Detect which cell encompasses the target text, then output its (X, Y) center coordinate. 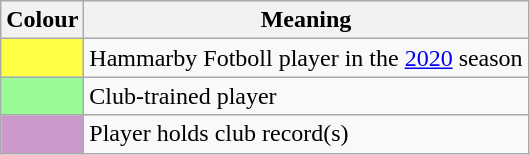
Hammarby Fotboll player in the 2020 season (306, 58)
Player holds club record(s) (306, 134)
Club-trained player (306, 96)
Colour (42, 20)
Meaning (306, 20)
